Search for the cell housing the specified text and yield its [x, y] center coordinate. 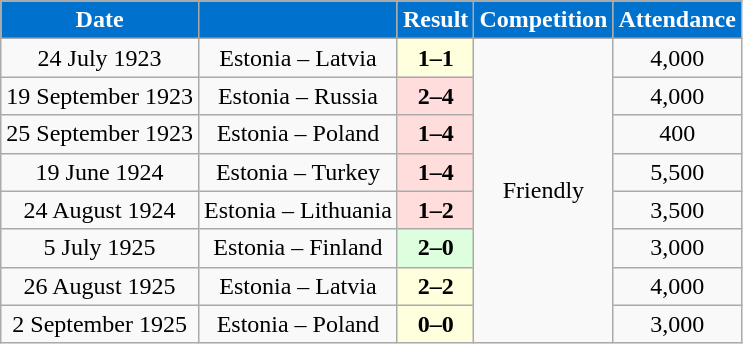
Competition [544, 20]
1–1 [435, 58]
Attendance [677, 20]
Estonia – Lithuania [298, 210]
Estonia – Finland [298, 248]
2–2 [435, 286]
Estonia – Turkey [298, 172]
19 September 1923 [100, 96]
Estonia – Russia [298, 96]
26 August 1925 [100, 286]
5,500 [677, 172]
Date [100, 20]
2–4 [435, 96]
Result [435, 20]
0–0 [435, 324]
Friendly [544, 191]
400 [677, 134]
24 July 1923 [100, 58]
2–0 [435, 248]
2 September 1925 [100, 324]
5 July 1925 [100, 248]
3,500 [677, 210]
19 June 1924 [100, 172]
24 August 1924 [100, 210]
25 September 1923 [100, 134]
1–2 [435, 210]
